Detect which cell encompasses the target text, then output its [x, y] center coordinate. 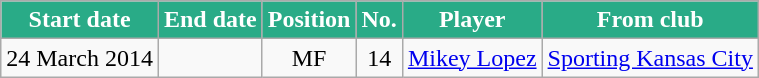
Start date [80, 20]
Player [472, 20]
No. [379, 20]
Mikey Lopez [472, 58]
From club [650, 20]
MF [309, 58]
14 [379, 58]
Position [309, 20]
End date [210, 20]
24 March 2014 [80, 58]
Sporting Kansas City [650, 58]
